Pinpoint the cell where the given text exists, returning its [X, Y] midpoint coordinate. 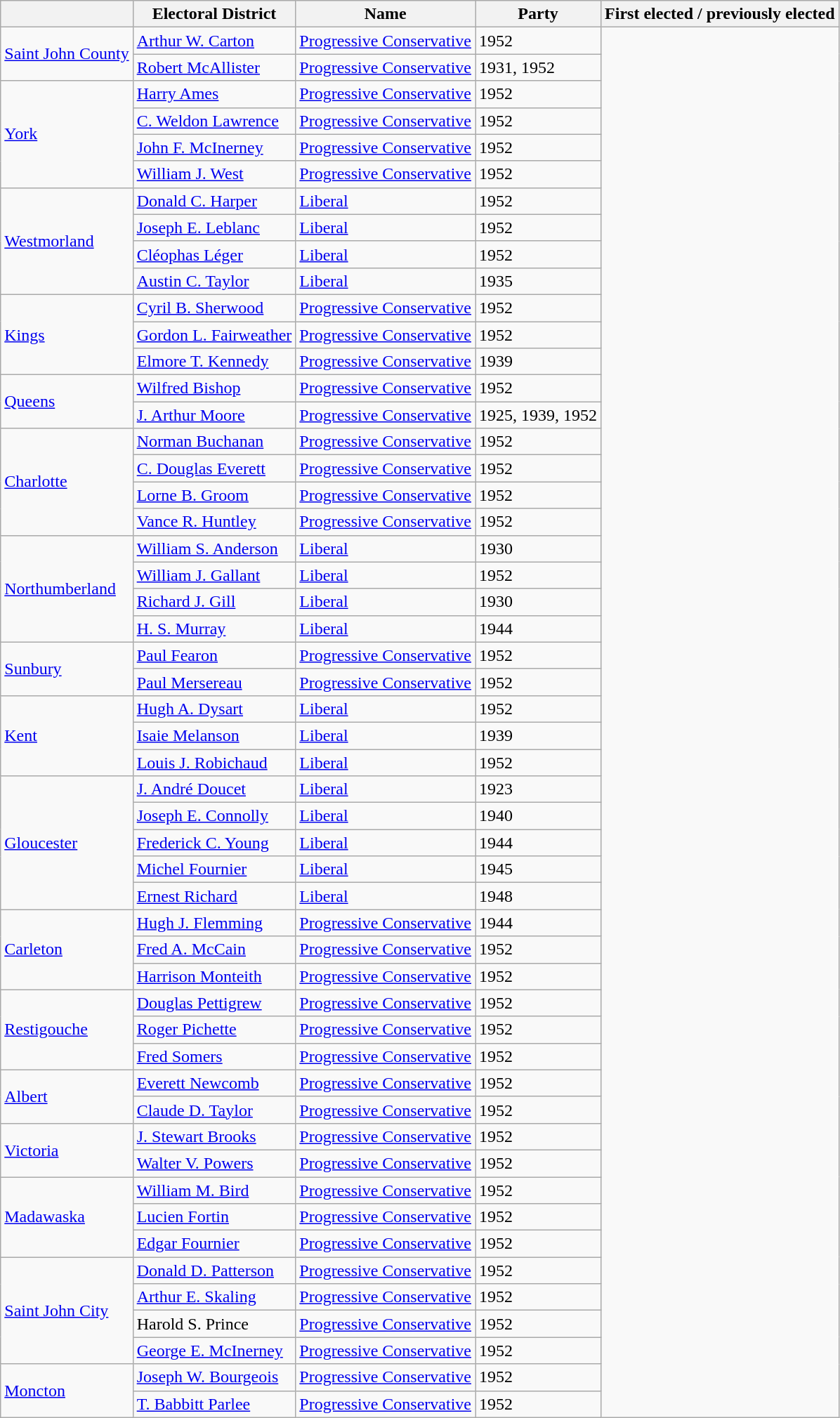
Hugh J. Flemming [214, 923]
Charlotte [67, 482]
Fred A. McCain [214, 950]
Cyril B. Sherwood [214, 308]
Wilfred Bishop [214, 388]
Norman Buchanan [214, 442]
Hugh A. Dysart [214, 709]
Fred Somers [214, 1056]
John F. McInerney [214, 147]
Saint John City [67, 1311]
Austin C. Taylor [214, 281]
Restigouche [67, 1030]
William J. West [214, 174]
Harrison Monteith [214, 976]
1940 [538, 816]
Name [386, 14]
T. Babbitt Parlee [214, 1404]
Everett Newcomb [214, 1083]
Robert McAllister [214, 67]
Gordon L. Fairweather [214, 335]
Arthur E. Skaling [214, 1297]
Electoral District [214, 14]
Claude D. Taylor [214, 1110]
Westmorland [67, 241]
Sunbury [67, 669]
Roger Pichette [214, 1030]
J. André Doucet [214, 789]
Lorne B. Groom [214, 495]
Saint John County [67, 54]
Joseph W. Bourgeois [214, 1377]
Victoria [67, 1150]
Elmore T. Kennedy [214, 362]
H. S. Murray [214, 629]
Ernest Richard [214, 896]
Madawaska [67, 1217]
Albert [67, 1096]
C. Weldon Lawrence [214, 121]
Cléophas Léger [214, 254]
1931, 1952 [538, 67]
1925, 1939, 1952 [538, 415]
Carleton [67, 950]
Isaie Melanson [214, 735]
George E. McInerney [214, 1351]
Gloucester [67, 843]
1945 [538, 869]
Arthur W. Carton [214, 41]
Lucien Fortin [214, 1217]
Vance R. Huntley [214, 522]
1935 [538, 281]
Joseph E. Connolly [214, 816]
First elected / previously elected [721, 14]
Walter V. Powers [214, 1163]
1923 [538, 789]
York [67, 134]
Northumberland [67, 589]
Harold S. Prince [214, 1324]
William S. Anderson [214, 549]
Party [538, 14]
Frederick C. Young [214, 843]
Michel Fournier [214, 869]
Harry Ames [214, 94]
Paul Fearon [214, 655]
Paul Mersereau [214, 682]
William M. Bird [214, 1190]
Kings [67, 334]
Donald D. Patterson [214, 1271]
J. Stewart Brooks [214, 1136]
Donald C. Harper [214, 201]
Edgar Fournier [214, 1244]
Louis J. Robichaud [214, 762]
Kent [67, 735]
Richard J. Gill [214, 602]
J. Arthur Moore [214, 415]
Joseph E. Leblanc [214, 228]
Douglas Pettigrew [214, 1003]
1948 [538, 896]
Queens [67, 402]
William J. Gallant [214, 575]
Moncton [67, 1391]
C. Douglas Everett [214, 468]
